Return the (X, Y) coordinate for the center point of the cell that contains the specified text.  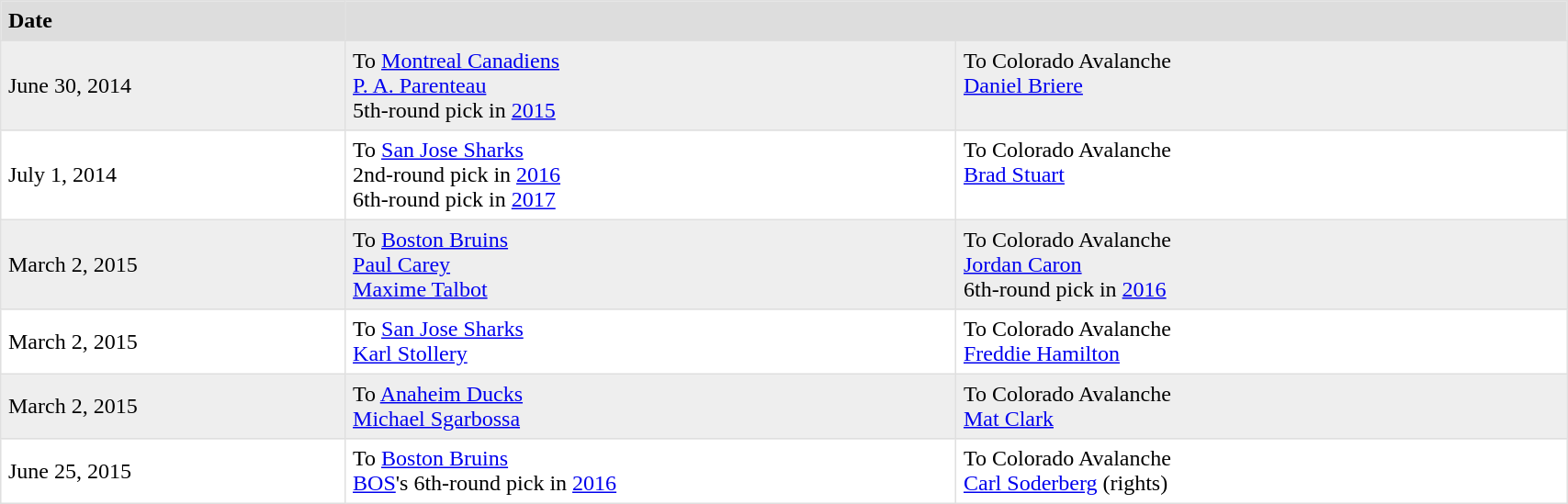
To Colorado AvalancheCarl Soderberg (rights) (1262, 471)
To Boston BruinsBOS's 6th-round pick in 2016 (650, 471)
To Colorado AvalancheFreddie Hamilton (1262, 342)
To Colorado AvalancheMat Clark (1262, 406)
To Anaheim DucksMichael Sgarbossa (650, 406)
To San Jose SharksKarl Stollery (650, 342)
To Colorado AvalancheBrad Stuart (1262, 175)
June 30, 2014 (173, 85)
To San Jose Sharks2nd-round pick in 20166th-round pick in 2017 (650, 175)
June 25, 2015 (173, 471)
July 1, 2014 (173, 175)
Date (173, 21)
To Boston BruinsPaul CareyMaxime Talbot (650, 264)
To Colorado AvalancheDaniel Briere (1262, 85)
To Montreal CanadiensP. A. Parenteau5th-round pick in 2015 (650, 85)
To Colorado AvalancheJordan Caron6th-round pick in 2016 (1262, 264)
